Return (X, Y) of the center of cell containing provided text 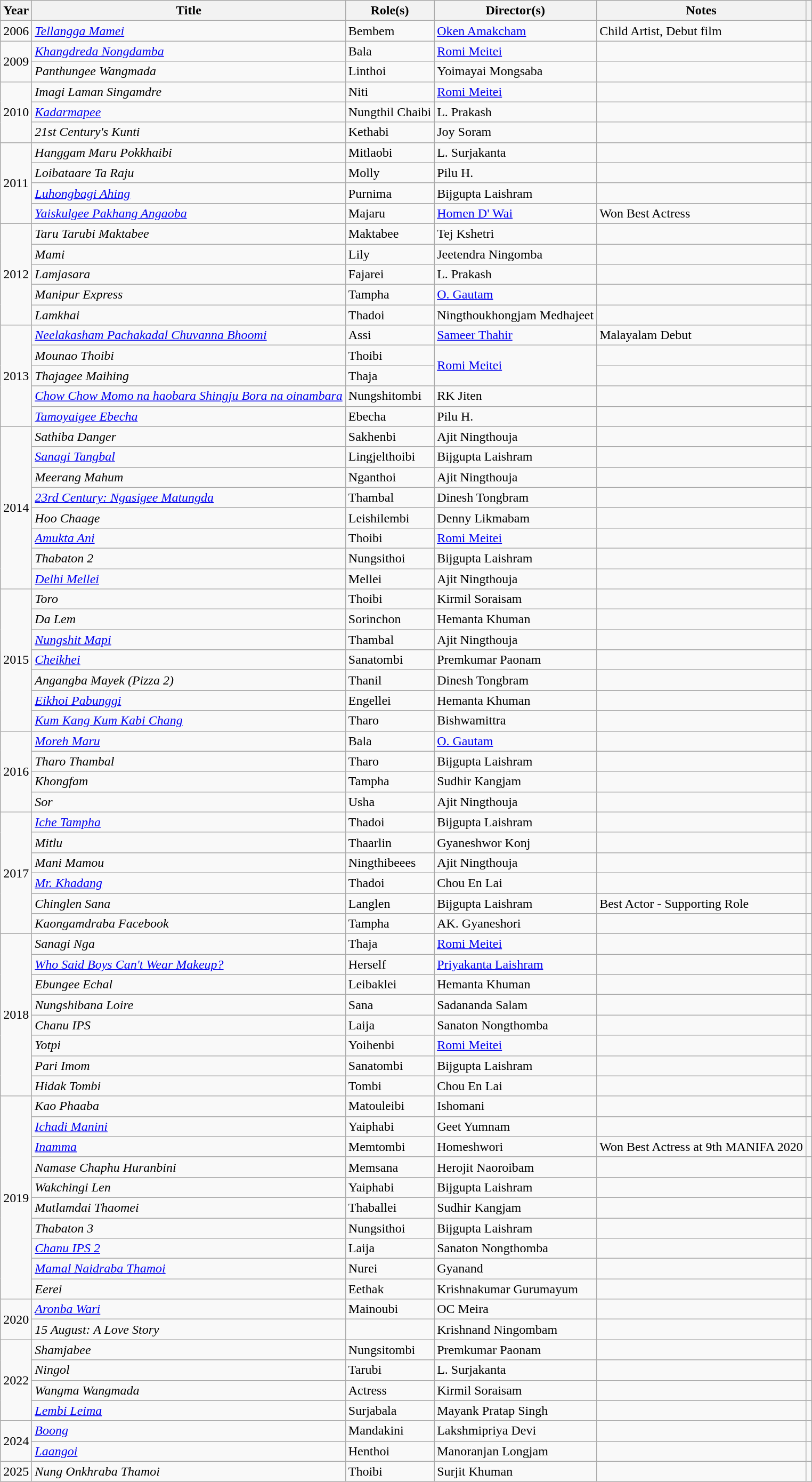
Nungsitombi (389, 1350)
Hidak Tombi (189, 1086)
2022 (16, 1380)
Notes (701, 11)
Child Artist, Debut film (701, 31)
Ningthoukhongjam Medhajeet (516, 315)
Mutlamdai Thaomei (189, 1207)
2020 (16, 1319)
2024 (16, 1441)
Assi (389, 335)
Leibaklei (389, 985)
Thaballei (389, 1207)
Nganthoi (389, 477)
Pari Imom (189, 1066)
2025 (16, 1471)
Nung Onkhraba Thamoi (189, 1471)
Langlen (389, 904)
Sorinchon (389, 619)
Krishnand Ningombam (516, 1330)
Molly (389, 173)
Tarubi (389, 1370)
Tej Kshetri (516, 233)
Kao Phaaba (189, 1106)
Manoranjan Longjam (516, 1451)
Usha (389, 802)
Nurei (389, 1269)
OC Meira (516, 1309)
Mitlu (189, 842)
Panthungee Wangmada (189, 71)
15 August: A Love Story (189, 1330)
Ningol (189, 1370)
Wangma Wangmada (189, 1390)
Lily (389, 254)
Ishomani (516, 1106)
Mounao Thoibi (189, 356)
Sathiba Danger (189, 437)
Hoo Chaage (189, 518)
Angangba Mayek (Pizza 2) (189, 680)
Yoihenbi (389, 1045)
Lakshmipriya Devi (516, 1431)
Surjit Khuman (516, 1471)
Lamkhai (189, 315)
Da Lem (189, 619)
Wakchingi Len (189, 1187)
Kaongamdraba Facebook (189, 924)
2010 (16, 112)
Moreh Maru (189, 741)
Taru Tarubi Maktabee (189, 233)
2006 (16, 31)
Joy Soram (516, 132)
2018 (16, 1015)
RK Jiten (516, 396)
Krishnakumar Gurumayum (516, 1289)
Fajarei (389, 275)
Aronba Wari (189, 1309)
Chanu IPS (189, 1025)
Thanil (389, 680)
Henthoi (389, 1451)
Namase Chaphu Huranbini (189, 1167)
Nungshitombi (389, 396)
Mainoubi (389, 1309)
Actress (389, 1390)
Sor (189, 802)
Thajagee Maihing (189, 376)
Won Best Actress (701, 213)
Mani Mamou (189, 863)
Leishilembi (389, 518)
Yaiskulgee Pakhang Angaoba (189, 213)
Jeetendra Ningomba (516, 254)
Mandakini (389, 1431)
2019 (16, 1197)
Eikhoi Pabunggi (189, 700)
Manipur Express (189, 295)
Nungshit Mapi (189, 640)
2015 (16, 660)
Niti (389, 92)
Kadarmapee (189, 112)
Hanggam Maru Pokkhaibi (189, 152)
Khangdreda Nongdamba (189, 51)
Maktabee (389, 233)
Sameer Thahir (516, 335)
2016 (16, 771)
2017 (16, 873)
Cheikhei (189, 660)
Won Best Actress at 9th MANIFA 2020 (701, 1147)
Malayalam Debut (701, 335)
Thabaton 3 (189, 1228)
Meerang Mahum (189, 477)
Sana (389, 1005)
Loibataare Ta Raju (189, 173)
Nungshibana Loire (189, 1005)
Eerei (189, 1289)
Tamoyaigee Ebecha (189, 416)
Who Said Boys Can't Wear Makeup? (189, 964)
Ebecha (389, 416)
Memtombi (389, 1147)
Nungthil Chaibi (389, 112)
Tellangga Mamei (189, 31)
Herself (389, 964)
21st Century's Kunti (189, 132)
Director(s) (516, 11)
Kethabi (389, 132)
Title (189, 11)
Khongfam (189, 782)
Ichadi Manini (189, 1126)
Iche Tampha (189, 822)
Kum Kang Kum Kabi Chang (189, 721)
Memsana (389, 1167)
2012 (16, 274)
Herojit Naoroibam (516, 1167)
Toro (189, 599)
Mamal Naidraba Thamoi (189, 1269)
Mr. Khadang (189, 883)
Mitlaobi (389, 152)
2009 (16, 61)
2013 (16, 376)
Chanu IPS 2 (189, 1249)
Best Actor - Supporting Role (701, 904)
Delhi Mellei (189, 578)
Year (16, 11)
Gyanand (516, 1269)
Lembi Leima (189, 1411)
23rd Century: Ngasigee Matungda (189, 497)
AK. Gyaneshori (516, 924)
Tombi (389, 1086)
Mayank Pratap Singh (516, 1411)
Inamma (189, 1147)
Thabaton 2 (189, 558)
Sanagi Tangbal (189, 457)
2011 (16, 183)
Role(s) (389, 11)
Luhongbagi Ahing (189, 193)
Sadananda Salam (516, 1005)
Boong (189, 1431)
Purnima (389, 193)
Homeshwori (516, 1147)
Sakhenbi (389, 437)
Mellei (389, 578)
Lingjelthoibi (389, 457)
Geet Yumnam (516, 1126)
Gyaneshwor Konj (516, 842)
Majaru (389, 213)
Laangoi (189, 1451)
Priyakanta Laishram (516, 964)
Neelakasham Pachakadal Chuvanna Bhoomi (189, 335)
Bembem (389, 31)
Surjabala (389, 1411)
Chinglen Sana (189, 904)
2014 (16, 508)
Denny Likmabam (516, 518)
Oken Amakcham (516, 31)
Bishwamittra (516, 721)
Mami (189, 254)
Linthoi (389, 71)
Shamjabee (189, 1350)
Tharo Thambal (189, 761)
Matouleibi (389, 1106)
Yotpi (189, 1045)
Sanagi Nga (189, 944)
Engellei (389, 700)
Eethak (389, 1289)
Ebungee Echal (189, 985)
Imagi Laman Singamdre (189, 92)
Ningthibeees (389, 863)
Yoimayai Mongsaba (516, 71)
Lamjasara (189, 275)
Chow Chow Momo na haobara Shingju Bora na oinambara (189, 396)
Thaarlin (389, 842)
Amukta Ani (189, 538)
Homen D' Wai (516, 213)
